Return (X, Y) of the center of cell containing provided text 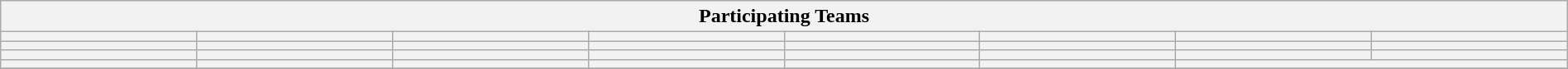
Participating Teams (784, 16)
